Return the [x, y] coordinate for the center point of the cell that contains the specified text.  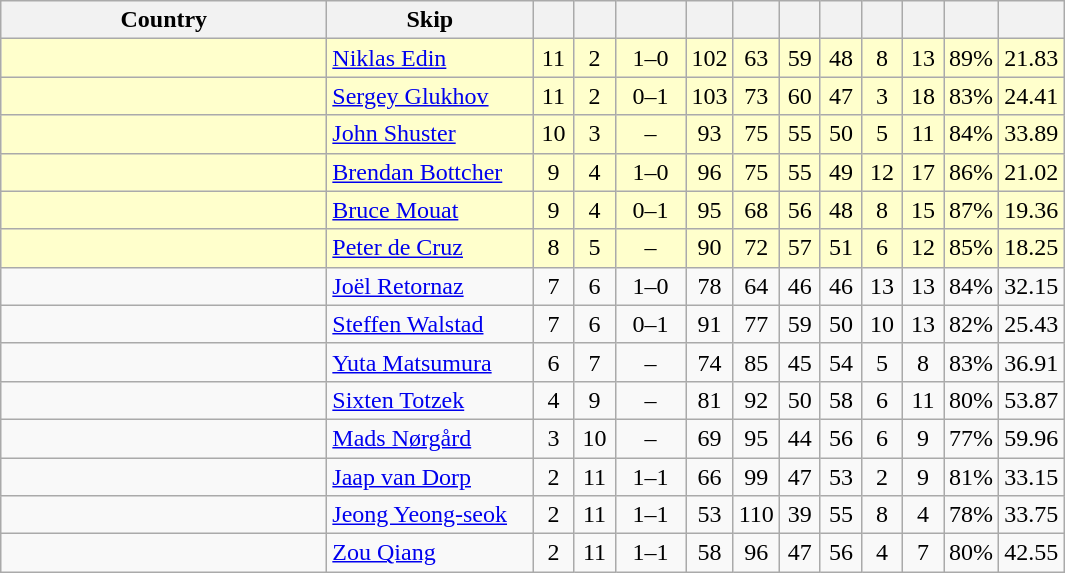
21.02 [1032, 172]
25.43 [1032, 324]
21.83 [1032, 58]
77% [972, 438]
45 [800, 362]
90 [710, 248]
42.55 [1032, 553]
54 [840, 362]
Yuta Matsumura [430, 362]
Country [164, 20]
19.36 [1032, 210]
78% [972, 515]
103 [710, 96]
87% [972, 210]
66 [710, 477]
85% [972, 248]
82% [972, 324]
24.41 [1032, 96]
Niklas Edin [430, 58]
99 [756, 477]
Zou Qiang [430, 553]
51 [840, 248]
59.96 [1032, 438]
86% [972, 172]
78 [710, 286]
81 [710, 400]
Sergey Glukhov [430, 96]
Peter de Cruz [430, 248]
36.91 [1032, 362]
33.89 [1032, 134]
53.87 [1032, 400]
57 [800, 248]
93 [710, 134]
49 [840, 172]
Skip [430, 20]
Sixten Totzek [430, 400]
64 [756, 286]
73 [756, 96]
60 [800, 96]
Jaap van Dorp [430, 477]
Jeong Yeong-seok [430, 515]
89% [972, 58]
Bruce Mouat [430, 210]
33.15 [1032, 477]
81% [972, 477]
92 [756, 400]
91 [710, 324]
72 [756, 248]
Joël Retornaz [430, 286]
Brendan Bottcher [430, 172]
17 [922, 172]
Steffen Walstad [430, 324]
69 [710, 438]
39 [800, 515]
18.25 [1032, 248]
68 [756, 210]
102 [710, 58]
15 [922, 210]
44 [800, 438]
18 [922, 96]
85 [756, 362]
Mads Nørgård [430, 438]
32.15 [1032, 286]
63 [756, 58]
77 [756, 324]
110 [756, 515]
John Shuster [430, 134]
33.75 [1032, 515]
74 [710, 362]
